Capture the cell that displays the provided text and extract its [X, Y] central coordinate. 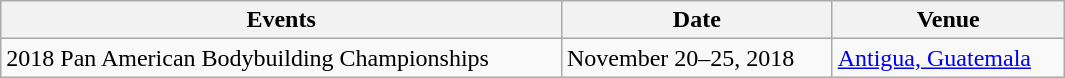
2018 Pan American Bodybuilding Championships [282, 58]
Events [282, 20]
Venue [948, 20]
November 20–25, 2018 [696, 58]
Antigua, Guatemala [948, 58]
Date [696, 20]
